Search for the cell housing the specified text and yield its (X, Y) center coordinate. 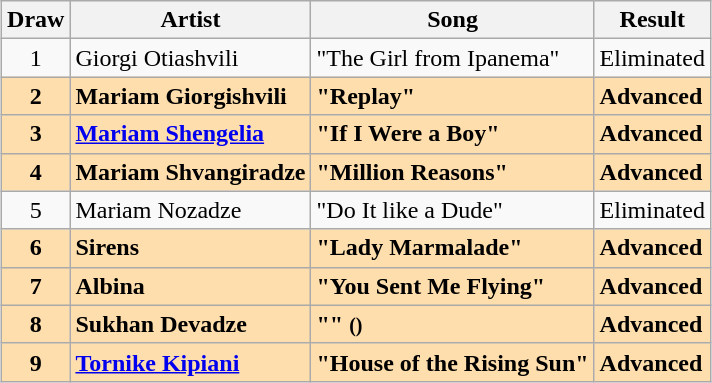
Mariam Shengelia (190, 134)
"Do It like a Dude" (452, 210)
Mariam Giorgishvili (190, 96)
"House of the Rising Sun" (452, 362)
4 (36, 172)
Mariam Nozadze (190, 210)
Tornike Kipiani (190, 362)
1 (36, 58)
9 (36, 362)
Sirens (190, 248)
"Million Reasons" (452, 172)
"Replay" (452, 96)
Giorgi Otiashvili (190, 58)
Artist (190, 20)
Mariam Shvangiradze (190, 172)
3 (36, 134)
Albina (190, 286)
"The Girl from Ipanema" (452, 58)
Sukhan Devadze (190, 324)
2 (36, 96)
"" () (452, 324)
7 (36, 286)
"If I Were a Boy" (452, 134)
6 (36, 248)
"You Sent Me Flying" (452, 286)
5 (36, 210)
8 (36, 324)
Song (452, 20)
Draw (36, 20)
"Lady Marmalade" (452, 248)
Result (652, 20)
